Find where the given text appears and provide that cell's center as (x, y) coordinate. 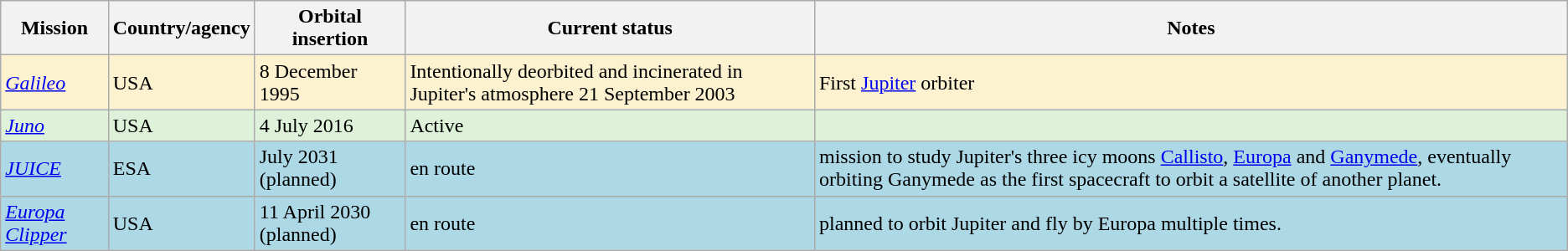
Galileo (54, 82)
Active (610, 125)
Europa Clipper (54, 223)
ESA (181, 169)
July 2031 (planned) (330, 169)
Current status (610, 28)
Orbital insertion (330, 28)
planned to orbit Jupiter and fly by Europa multiple times. (1191, 223)
11 April 2030 (planned) (330, 223)
Intentionally deorbited and incinerated in Jupiter's atmosphere 21 September 2003 (610, 82)
Country/agency (181, 28)
8 December 1995 (330, 82)
Notes (1191, 28)
Juno (54, 125)
First Jupiter orbiter (1191, 82)
Mission (54, 28)
JUICE (54, 169)
4 July 2016 (330, 125)
